For the text-containing cell, return its midpoint in (X, Y) coordinate format. 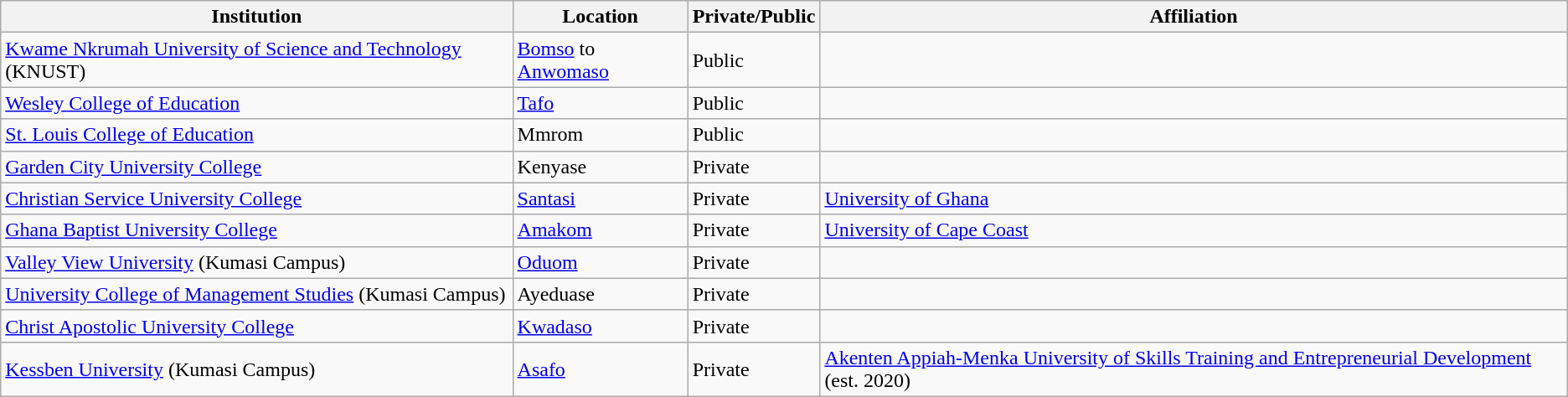
Kenyase (600, 167)
St. Louis College of Education (256, 135)
Affiliation (1194, 17)
Valley View University (Kumasi Campus) (256, 262)
Location (600, 17)
Private/Public (754, 17)
Kessben University (Kumasi Campus) (256, 369)
Christ Apostolic University College (256, 326)
Christian Service University College (256, 198)
Kwame Nkrumah University of Science and Technology (KNUST) (256, 60)
Santasi (600, 198)
Institution (256, 17)
Wesley College of Education (256, 103)
Asafo (600, 369)
Akenten Appiah-Menka University of Skills Training and Entrepreneurial Development (est. 2020) (1194, 369)
University College of Management Studies (Kumasi Campus) (256, 294)
Ayeduase (600, 294)
Ghana Baptist University College (256, 230)
Mmrom (600, 135)
Tafo (600, 103)
Bomso to Anwomaso (600, 60)
Oduom (600, 262)
Amakom (600, 230)
University of Ghana (1194, 198)
Garden City University College (256, 167)
Kwadaso (600, 326)
University of Cape Coast (1194, 230)
